Pinpoint the cell where the given text exists, returning its [X, Y] midpoint coordinate. 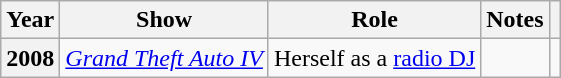
Herself as a radio DJ [374, 58]
2008 [30, 58]
Notes [515, 20]
Grand Theft Auto IV [164, 58]
Role [374, 20]
Show [164, 20]
Year [30, 20]
